Extract the [X, Y] coordinate from the center of the cell holding the provided text.  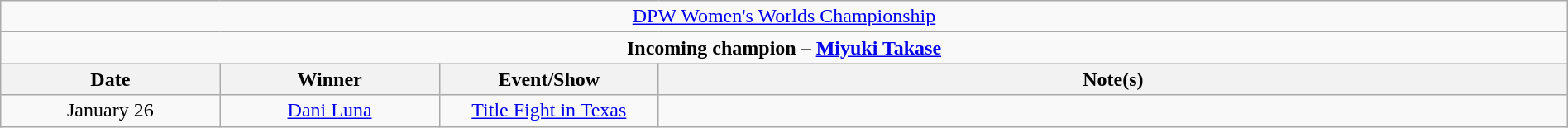
January 26 [111, 111]
Incoming champion – Miyuki Takase [784, 48]
Event/Show [549, 79]
Title Fight in Texas [549, 111]
Winner [329, 79]
Date [111, 79]
Note(s) [1113, 79]
Dani Luna [329, 111]
DPW Women's Worlds Championship [784, 17]
